Scan for the cell matching the given text and deliver its (x, y) coordinate at center. 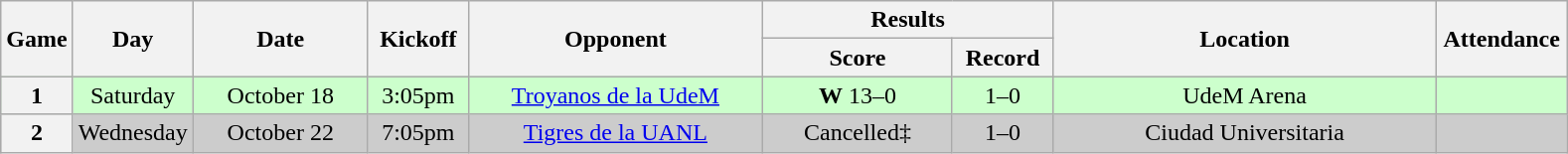
Wednesday (133, 133)
October 22 (280, 133)
3:05pm (417, 95)
Day (133, 39)
Kickoff (417, 39)
Game (37, 39)
October 18 (280, 95)
Opponent (615, 39)
Ciudad Universitaria (1245, 133)
Tigres de la UANL (615, 133)
Troyanos de la UdeM (615, 95)
2 (37, 133)
Results (907, 20)
1 (37, 95)
Attendance (1502, 39)
Cancelled‡ (857, 133)
Saturday (133, 95)
Location (1245, 39)
Record (1002, 58)
W 13–0 (857, 95)
7:05pm (417, 133)
Date (280, 39)
Score (857, 58)
UdeM Arena (1245, 95)
